Search for the cell housing the specified text and yield its (X, Y) center coordinate. 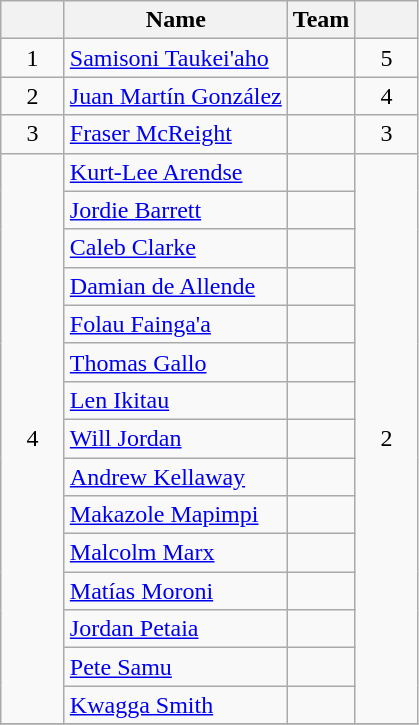
1 (33, 58)
Makazole Mapimpi (176, 515)
Kwagga Smith (176, 705)
Samisoni Taukei'aho (176, 58)
Andrew Kellaway (176, 477)
Folau Fainga'a (176, 324)
Fraser McReight (176, 134)
Matías Moroni (176, 591)
5 (387, 58)
Jordan Petaia (176, 629)
Len Ikitau (176, 400)
Caleb Clarke (176, 248)
Jordie Barrett (176, 210)
Team (321, 20)
Pete Samu (176, 667)
Kurt-Lee Arendse (176, 172)
Juan Martín González (176, 96)
Will Jordan (176, 438)
Damian de Allende (176, 286)
Name (176, 20)
Thomas Gallo (176, 362)
Malcolm Marx (176, 553)
